Find where the given text appears and provide that cell's center as [x, y] coordinate. 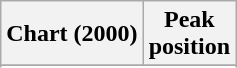
Chart (2000) [72, 34]
Peakposition [189, 34]
